Return the [X, Y] coordinate for the center point of the cell that contains the specified text.  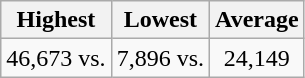
Lowest [160, 20]
46,673 vs. [56, 58]
7,896 vs. [160, 58]
24,149 [258, 58]
Average [258, 20]
Highest [56, 20]
